Capture the cell that displays the provided text and extract its (x, y) central coordinate. 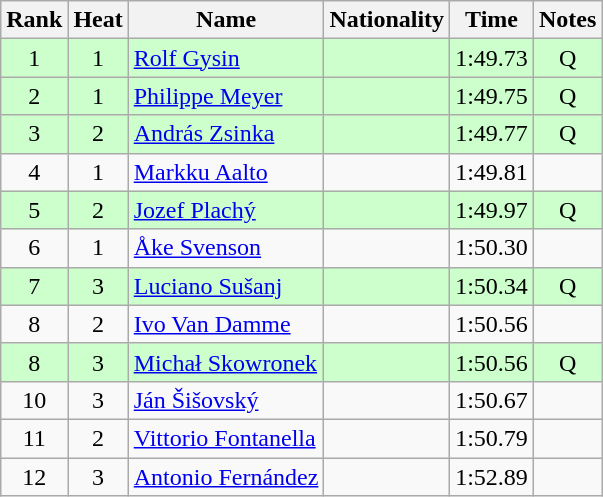
11 (34, 438)
Rolf Gysin (226, 58)
Luciano Sušanj (226, 286)
Jozef Plachý (226, 210)
Time (492, 20)
6 (34, 248)
5 (34, 210)
1:50.67 (492, 400)
Philippe Meyer (226, 96)
Markku Aalto (226, 172)
1:50.79 (492, 438)
Name (226, 20)
Ján Šišovský (226, 400)
Rank (34, 20)
Notes (567, 20)
Heat (98, 20)
1:49.81 (492, 172)
1:52.89 (492, 477)
10 (34, 400)
Åke Svenson (226, 248)
1:49.77 (492, 134)
Nationality (387, 20)
1:49.97 (492, 210)
1:49.75 (492, 96)
1:49.73 (492, 58)
Vittorio Fontanella (226, 438)
12 (34, 477)
7 (34, 286)
Michał Skowronek (226, 362)
András Zsinka (226, 134)
4 (34, 172)
1:50.30 (492, 248)
Antonio Fernández (226, 477)
Ivo Van Damme (226, 324)
1:50.34 (492, 286)
